Identify which cell holds the provided text, then report its [x, y] central coordinate. 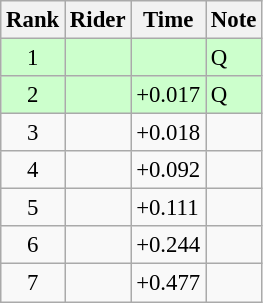
1 [33, 58]
5 [33, 208]
4 [33, 170]
+0.244 [168, 245]
+0.477 [168, 283]
2 [33, 95]
+0.017 [168, 95]
Rank [33, 20]
7 [33, 283]
Rider [98, 20]
Note [234, 20]
+0.018 [168, 133]
3 [33, 133]
+0.111 [168, 208]
Time [168, 20]
+0.092 [168, 170]
6 [33, 245]
